Provide the [X, Y] coordinate of the cell's center where the given text is located.  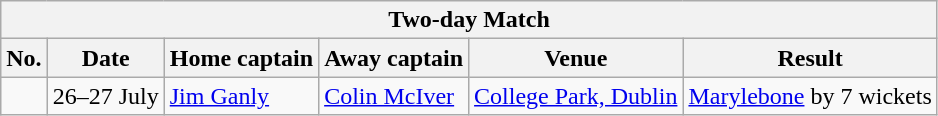
Result [810, 58]
Two-day Match [470, 20]
Colin McIver [394, 96]
Home captain [241, 58]
Date [106, 58]
No. [24, 58]
College Park, Dublin [576, 96]
Jim Ganly [241, 96]
Venue [576, 58]
Away captain [394, 58]
Marylebone by 7 wickets [810, 96]
26–27 July [106, 96]
